Search for the cell housing the specified text and yield its (x, y) center coordinate. 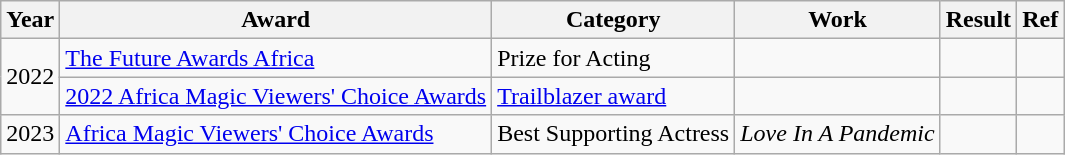
Africa Magic Viewers' Choice Awards (276, 134)
Work (838, 20)
Year (30, 20)
Result (978, 20)
Love In A Pandemic (838, 134)
Ref (1040, 20)
Trailblazer award (614, 96)
Award (276, 20)
2023 (30, 134)
Category (614, 20)
2022 Africa Magic Viewers' Choice Awards (276, 96)
Best Supporting Actress (614, 134)
2022 (30, 77)
Prize for Acting (614, 58)
The Future Awards Africa (276, 58)
